Return [X, Y] of the center of cell containing provided text 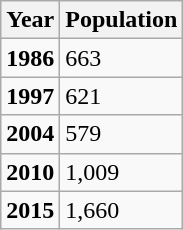
2004 [30, 134]
663 [122, 58]
621 [122, 96]
Year [30, 20]
1986 [30, 58]
579 [122, 134]
2010 [30, 172]
Population [122, 20]
1,009 [122, 172]
2015 [30, 210]
1,660 [122, 210]
1997 [30, 96]
